Return [x, y] of the center of cell containing provided text 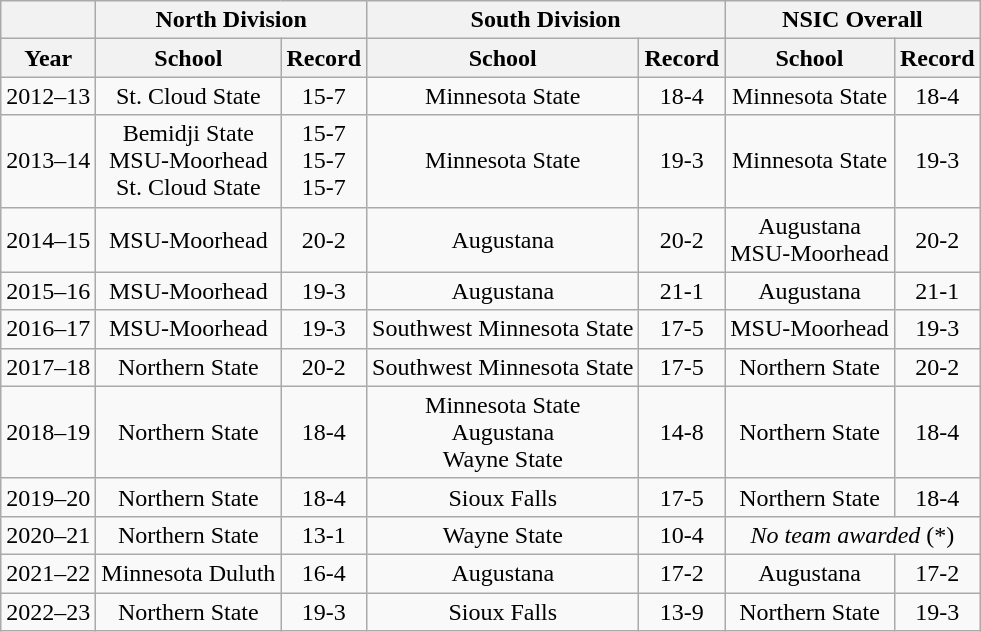
Minnesota Duluth [188, 573]
16-4 [324, 573]
14-8 [682, 432]
St. Cloud State [188, 96]
Wayne State [503, 535]
2012–13 [48, 96]
2018–19 [48, 432]
15-7 [324, 96]
2019–20 [48, 497]
15-715-715-7 [324, 161]
2017–18 [48, 367]
2020–21 [48, 535]
2013–14 [48, 161]
13-1 [324, 535]
2016–17 [48, 329]
10-4 [682, 535]
NSIC Overall [852, 20]
2022–23 [48, 611]
2021–22 [48, 573]
No team awarded (*) [852, 535]
13-9 [682, 611]
Minnesota StateAugustanaWayne State [503, 432]
AugustanaMSU-Moorhead [810, 240]
2014–15 [48, 240]
North Division [232, 20]
2015–16 [48, 291]
Bemidji StateMSU-MoorheadSt. Cloud State [188, 161]
South Division [546, 20]
Year [48, 58]
